Return the (X, Y) coordinate for the center point of the cell that contains the specified text.  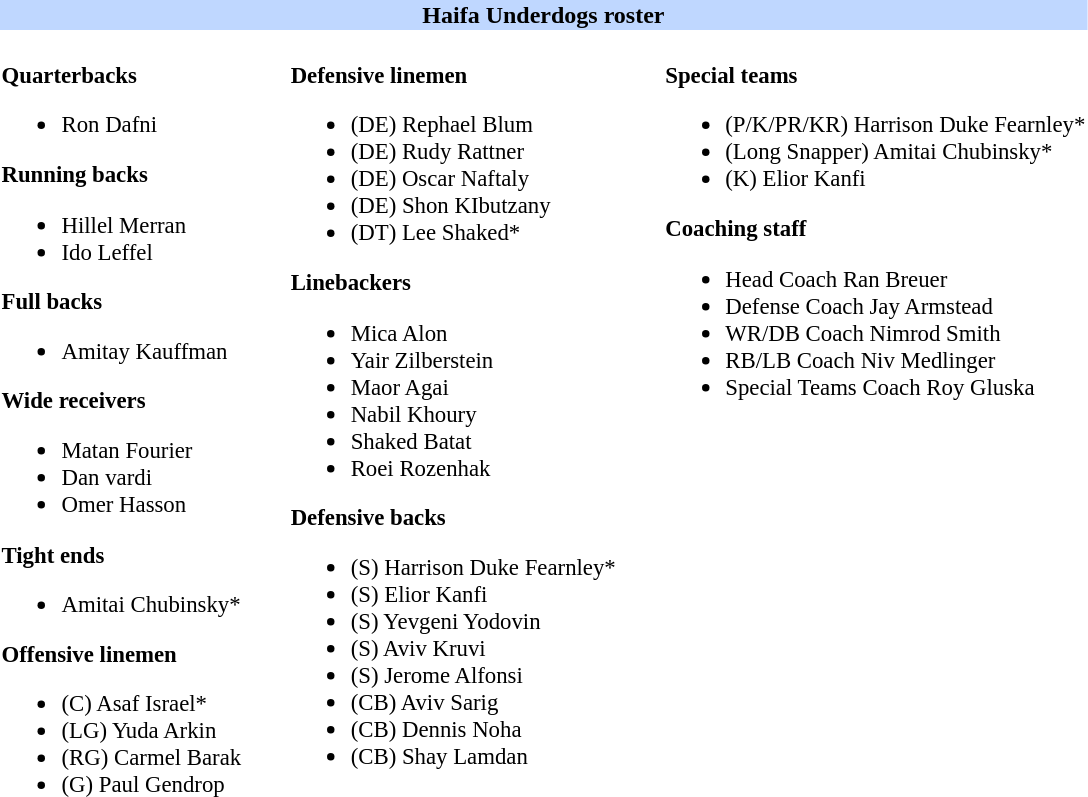
Haifa Underdogs roster (544, 15)
